From the cell containing the given text, extract its center point as [x, y] coordinate. 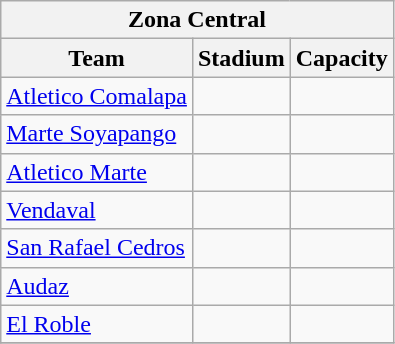
El Roble [97, 324]
Capacity [342, 58]
Stadium [241, 58]
Marte Soyapango [97, 134]
Zona Central [197, 20]
Vendaval [97, 210]
Atletico Comalapa [97, 96]
Audaz [97, 286]
Team [97, 58]
Atletico Marte [97, 172]
San Rafael Cedros [97, 248]
